Pinpoint the cell where the given text exists, returning its [X, Y] midpoint coordinate. 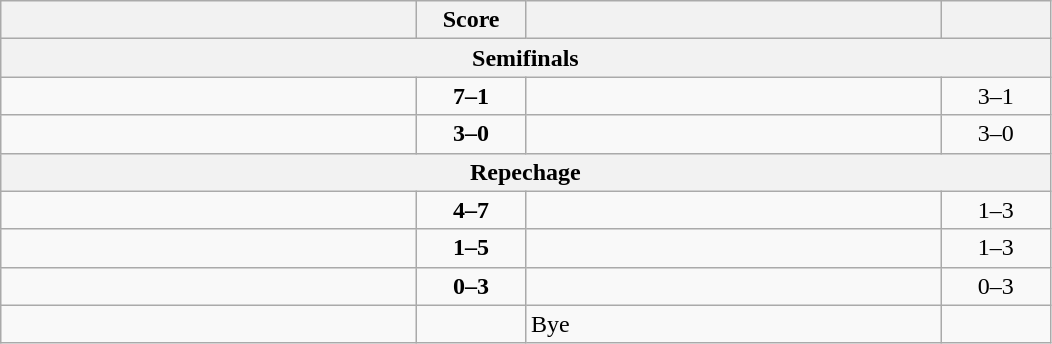
Score [472, 20]
7–1 [472, 96]
4–7 [472, 210]
1–5 [472, 248]
Bye [733, 324]
3–1 [996, 96]
Repechage [526, 172]
Semifinals [526, 58]
